Determine the [X, Y] coordinate at the center of the cell enclosing the given text.  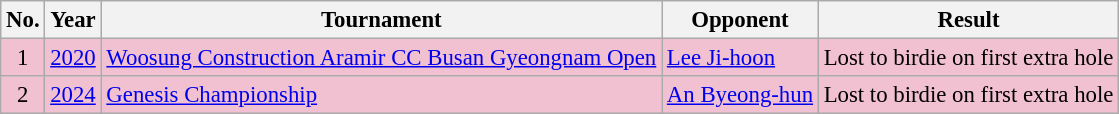
An Byeong-hun [740, 95]
2020 [73, 58]
2 [23, 95]
Tournament [382, 20]
Year [73, 20]
Woosung Construction Aramir CC Busan Gyeongnam Open [382, 58]
Genesis Championship [382, 95]
Result [968, 20]
Opponent [740, 20]
1 [23, 58]
Lee Ji-hoon [740, 58]
2024 [73, 95]
No. [23, 20]
